From the cell containing the given text, extract its center point as (x, y) coordinate. 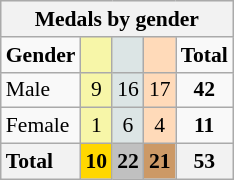
22 (128, 162)
42 (204, 90)
9 (96, 90)
Gender (41, 55)
11 (204, 126)
1 (96, 126)
4 (160, 126)
16 (128, 90)
6 (128, 126)
Male (41, 90)
21 (160, 162)
10 (96, 162)
Female (41, 126)
Medals by gender (117, 19)
53 (204, 162)
17 (160, 90)
